Extract the [X, Y] coordinate from the center of the cell holding the provided text.  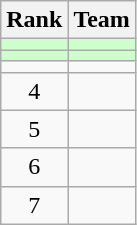
5 [34, 129]
Team [102, 20]
4 [34, 91]
6 [34, 167]
7 [34, 205]
Rank [34, 20]
